Return (x, y) of the center of cell containing provided text 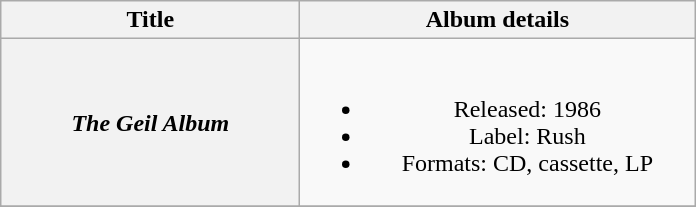
Released: 1986Label: RushFormats: CD, cassette, LP (498, 122)
Album details (498, 20)
Title (150, 20)
The Geil Album (150, 122)
